Output the [x, y] coordinate of the center of the cell containing the given text.  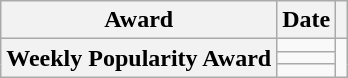
Weekly Popularity Award [139, 58]
Date [306, 20]
Award [139, 20]
